Extract the (x, y) coordinate from the center of the cell holding the provided text.  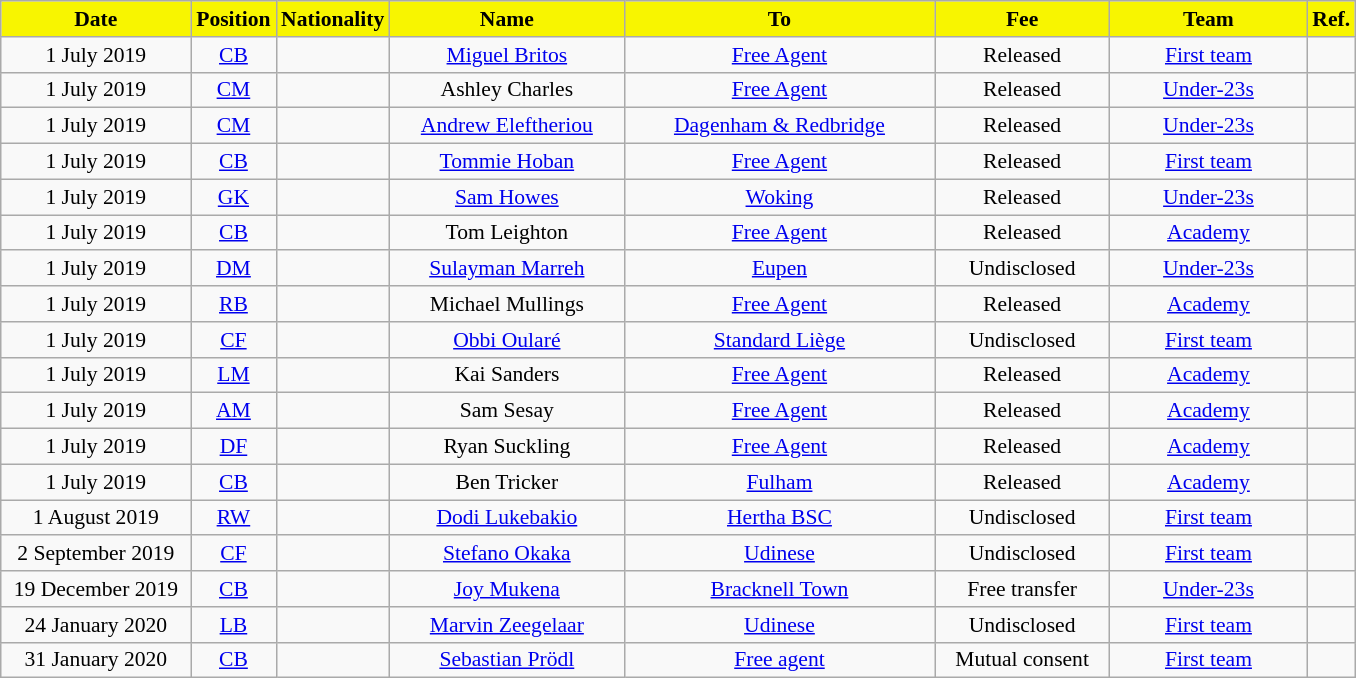
RB (234, 304)
To (779, 19)
DF (234, 447)
Stefano Okaka (506, 554)
Standard Liège (779, 340)
Andrew Eleftheriou (506, 126)
Date (96, 19)
1 August 2019 (96, 518)
Woking (779, 197)
Marvin Zeegelaar (506, 625)
Sebastian Prödl (506, 660)
Tom Leighton (506, 233)
AM (234, 411)
Fee (1022, 19)
Free agent (779, 660)
Eupen (779, 269)
DM (234, 269)
Kai Sanders (506, 375)
Hertha BSC (779, 518)
2 September 2019 (96, 554)
Sulayman Marreh (506, 269)
Position (234, 19)
Sam Howes (506, 197)
Ref. (1331, 19)
31 January 2020 (96, 660)
Free transfer (1022, 589)
Name (506, 19)
19 December 2019 (96, 589)
Tommie Hoban (506, 162)
RW (234, 518)
Mutual consent (1022, 660)
Dodi Lukebakio (506, 518)
Obbi Oularé (506, 340)
Ashley Charles (506, 90)
Dagenham & Redbridge (779, 126)
Fulham (779, 482)
Michael Mullings (506, 304)
Team (1209, 19)
LM (234, 375)
LB (234, 625)
Sam Sesay (506, 411)
Miguel Britos (506, 55)
24 January 2020 (96, 625)
Bracknell Town (779, 589)
Nationality (332, 19)
Joy Mukena (506, 589)
Ryan Suckling (506, 447)
GK (234, 197)
Ben Tricker (506, 482)
